Determine the [X, Y] coordinate at the center of the cell enclosing the given text.  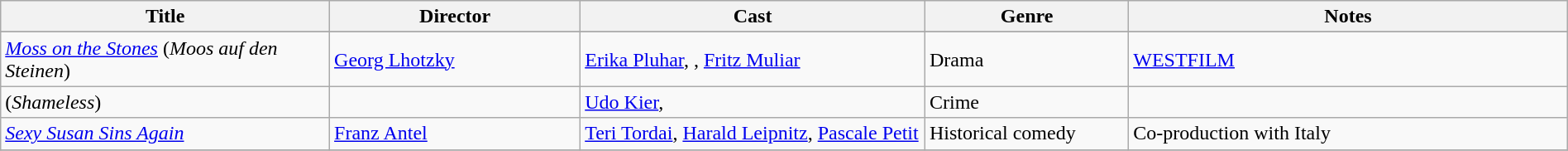
WESTFILM [1348, 60]
Director [455, 17]
Title [165, 17]
Erika Pluhar, , Fritz Muliar [753, 60]
Crime [1026, 102]
Cast [753, 17]
Co-production with Italy [1348, 134]
Teri Tordai, Harald Leipnitz, Pascale Petit [753, 134]
(Shameless) [165, 102]
Historical comedy [1026, 134]
Drama [1026, 60]
Notes [1348, 17]
Moss on the Stones (Moos auf den Steinen) [165, 60]
Genre [1026, 17]
Franz Antel [455, 134]
Udo Kier, [753, 102]
Sexy Susan Sins Again [165, 134]
Georg Lhotzky [455, 60]
